Find where the given text appears and provide that cell's center as (x, y) coordinate. 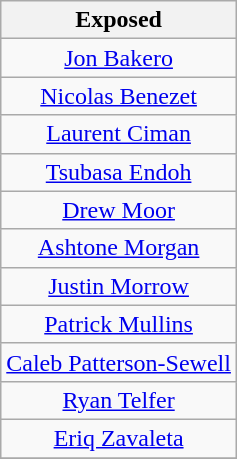
Ashtone Morgan (119, 248)
Jon Bakero (119, 58)
Eriq Zavaleta (119, 438)
Drew Moor (119, 210)
Exposed (119, 20)
Laurent Ciman (119, 134)
Caleb Patterson-Sewell (119, 362)
Ryan Telfer (119, 400)
Nicolas Benezet (119, 96)
Patrick Mullins (119, 324)
Tsubasa Endoh (119, 172)
Justin Morrow (119, 286)
